Extract the [X, Y] coordinate from the center of the cell holding the provided text.  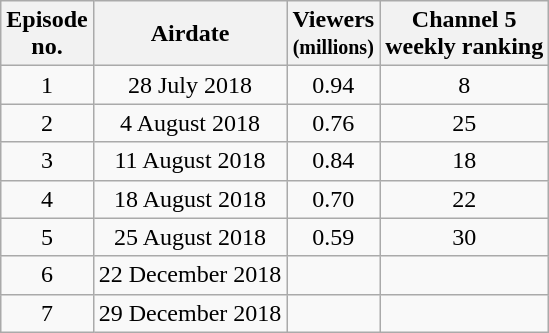
11 August 2018 [190, 161]
8 [464, 85]
28 July 2018 [190, 85]
18 August 2018 [190, 199]
25 [464, 123]
Viewers(millions) [334, 34]
30 [464, 237]
22 December 2018 [190, 275]
0.84 [334, 161]
7 [47, 313]
29 December 2018 [190, 313]
0.59 [334, 237]
22 [464, 199]
0.94 [334, 85]
18 [464, 161]
4 [47, 199]
25 August 2018 [190, 237]
2 [47, 123]
5 [47, 237]
Airdate [190, 34]
6 [47, 275]
3 [47, 161]
Episodeno. [47, 34]
1 [47, 85]
Channel 5weekly ranking [464, 34]
0.76 [334, 123]
4 August 2018 [190, 123]
0.70 [334, 199]
